Scan for the cell matching the given text and deliver its (X, Y) coordinate at center. 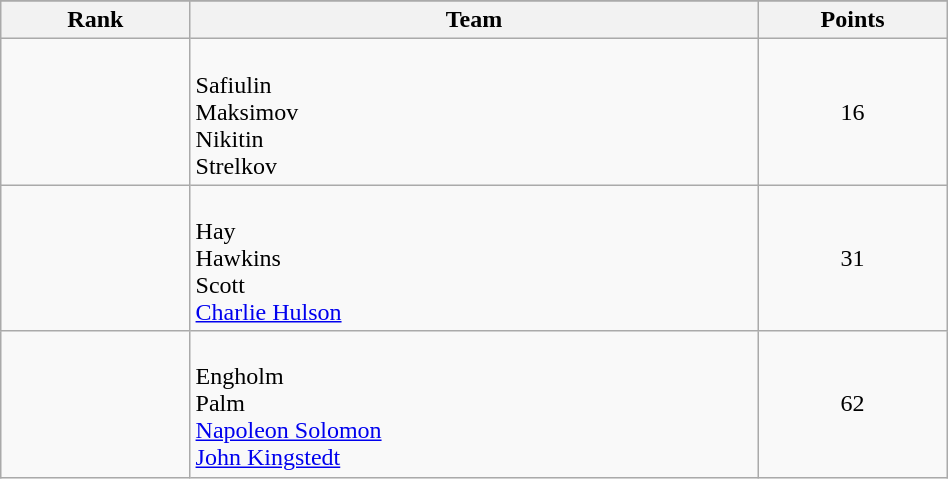
Rank (96, 20)
31 (852, 258)
EngholmPalmNapoleon SolomonJohn Kingstedt (474, 404)
HayHawkinsScottCharlie Hulson (474, 258)
16 (852, 112)
SafiulinMaksimovNikitinStrelkov (474, 112)
Points (852, 20)
62 (852, 404)
Team (474, 20)
